Provide the [x, y] coordinate of the cell's center where the given text is located.  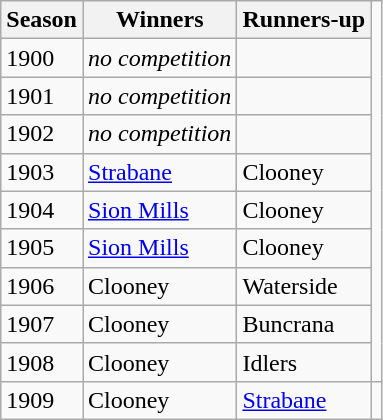
Season [42, 20]
Runners-up [304, 20]
Buncrana [304, 324]
1907 [42, 324]
1908 [42, 362]
1906 [42, 286]
1900 [42, 58]
1901 [42, 96]
1902 [42, 134]
Waterside [304, 286]
Winners [159, 20]
1903 [42, 172]
1905 [42, 248]
1904 [42, 210]
Idlers [304, 362]
1909 [42, 400]
